Detect which cell encompasses the target text, then output its [x, y] center coordinate. 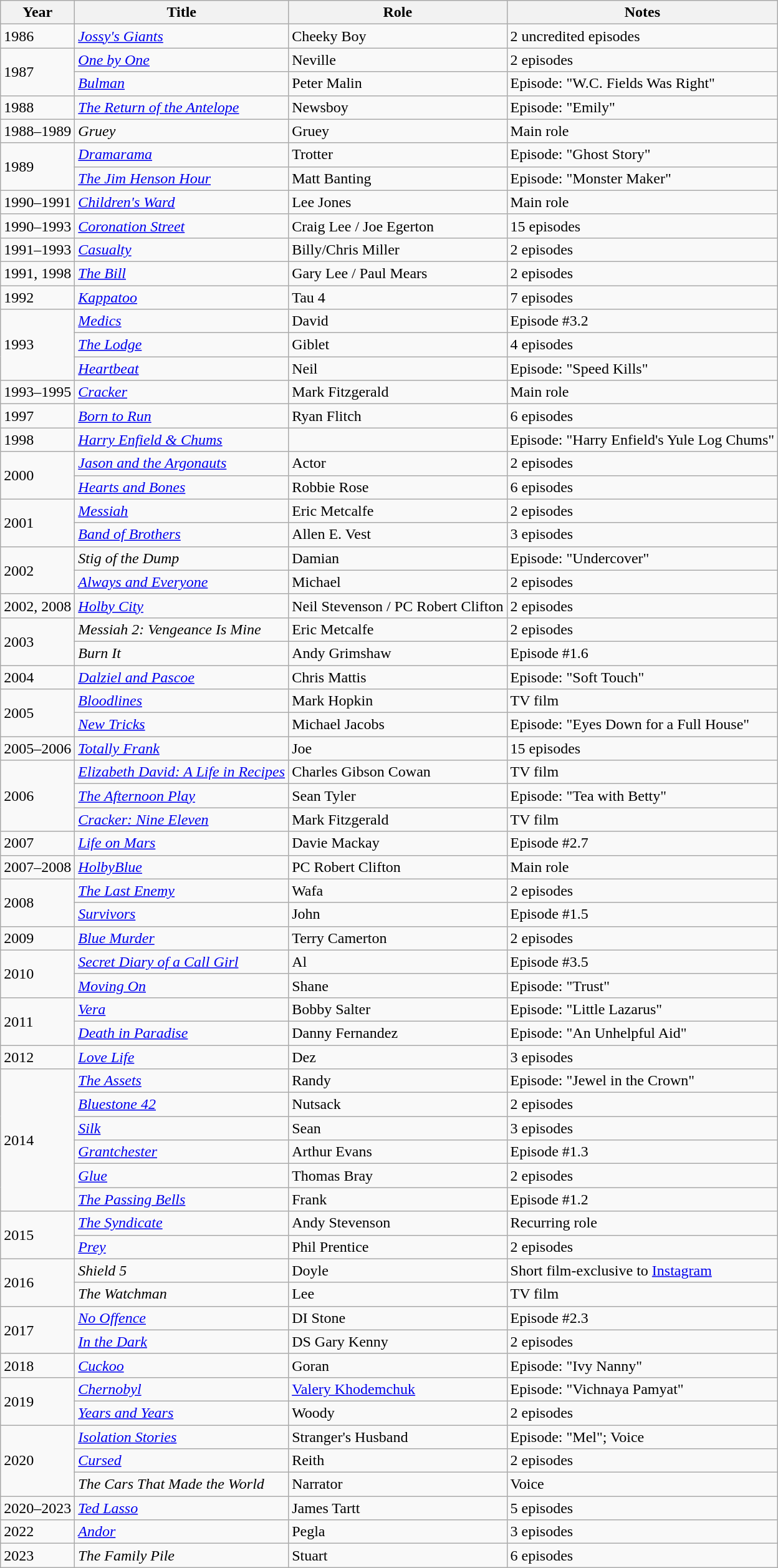
Matt Banting [398, 178]
Davie Mackay [398, 843]
No Offence [182, 1318]
Burn It [182, 653]
Episode #1.6 [642, 653]
Danny Fernandez [398, 1033]
2014 [37, 1140]
7 episodes [642, 298]
Casualty [182, 249]
Role [398, 12]
Andy Grimshaw [398, 653]
Charles Gibson Cowan [398, 772]
Michael Jacobs [398, 725]
Jason and the Argonauts [182, 463]
Shane [398, 985]
Jossy's Giants [182, 36]
Heartbeat [182, 369]
Episode #3.2 [642, 321]
Dez [398, 1057]
Hearts and Bones [182, 487]
Ryan Flitch [398, 416]
Secret Diary of a Call Girl [182, 962]
2002 [37, 570]
2011 [37, 1021]
2007–2008 [37, 867]
Episode: "Eyes Down for a Full House" [642, 725]
2016 [37, 1282]
DS Gary Kenny [398, 1342]
Episode: "Mel"; Voice [642, 1436]
Glue [182, 1176]
Episode: "Ghost Story" [642, 155]
Arthur Evans [398, 1152]
Bulman [182, 84]
Children's Ward [182, 202]
Episode: "Trust" [642, 985]
1993 [37, 345]
Damian [398, 558]
Shield 5 [182, 1270]
PC Robert Clifton [398, 867]
2019 [37, 1401]
Episode: "W.C. Fields Was Right" [642, 84]
Episode #3.5 [642, 962]
Mark Hopkin [398, 701]
The Passing Bells [182, 1199]
1989 [37, 167]
The Syndicate [182, 1223]
2010 [37, 974]
Cheeky Boy [398, 36]
Dramarama [182, 155]
HolbyBlue [182, 867]
2001 [37, 523]
2007 [37, 843]
Terry Camerton [398, 938]
The Return of the Antelope [182, 107]
Episode: "Little Lazarus" [642, 1009]
2015 [37, 1235]
Death in Paradise [182, 1033]
Moving On [182, 985]
1993–1995 [37, 392]
Totally Frank [182, 748]
1992 [37, 298]
4 episodes [642, 345]
Episode: "An Unhelpful Aid" [642, 1033]
Episode #1.5 [642, 914]
1990–1991 [37, 202]
Band of Brothers [182, 535]
1988 [37, 107]
Episode: "Monster Maker" [642, 178]
Cracker: Nine Eleven [182, 820]
Survivors [182, 914]
Trotter [398, 155]
Short film-exclusive to Instagram [642, 1270]
Peter Malin [398, 84]
2000 [37, 475]
2018 [37, 1365]
The Assets [182, 1081]
Episode: "Vichnaya Pamyat" [642, 1389]
Kappatoo [182, 298]
2006 [37, 796]
Vera [182, 1009]
Messiah [182, 511]
Andy Stevenson [398, 1223]
2022 [37, 1532]
Harry Enfield & Chums [182, 440]
Narrator [398, 1484]
2004 [37, 677]
Goran [398, 1365]
The Jim Henson Hour [182, 178]
Stranger's Husband [398, 1436]
2009 [37, 938]
2008 [37, 903]
James Tartt [398, 1508]
1990–1993 [37, 226]
Ted Lasso [182, 1508]
Robbie Rose [398, 487]
Years and Years [182, 1413]
Messiah 2: Vengeance Is Mine [182, 629]
Neil Stevenson / PC Robert Clifton [398, 606]
2020 [37, 1460]
Frank [398, 1199]
Allen E. Vest [398, 535]
Episode #1.2 [642, 1199]
Prey [182, 1247]
Nutsack [398, 1105]
Episode: "Undercover" [642, 558]
1991–1993 [37, 249]
The Family Pile [182, 1556]
Neville [398, 60]
Born to Run [182, 416]
John [398, 914]
Sean Tyler [398, 796]
Dalziel and Pascoe [182, 677]
Tau 4 [398, 298]
1988–1989 [37, 131]
Grantchester [182, 1152]
Bobby Salter [398, 1009]
Al [398, 962]
2012 [37, 1057]
Sean [398, 1128]
Medics [182, 321]
Episode #2.3 [642, 1318]
Woody [398, 1413]
Bloodlines [182, 701]
Always and Everyone [182, 582]
Silk [182, 1128]
Voice [642, 1484]
Doyle [398, 1270]
Love Life [182, 1057]
2002, 2008 [37, 606]
1991, 1998 [37, 273]
Gary Lee / Paul Mears [398, 273]
Neil [398, 369]
1986 [37, 36]
Episode #2.7 [642, 843]
Michael [398, 582]
Notes [642, 12]
Title [182, 12]
Episode: "Harry Enfield's Yule Log Chums" [642, 440]
In the Dark [182, 1342]
Cuckoo [182, 1365]
Episode: "Emily" [642, 107]
2020–2023 [37, 1508]
Craig Lee / Joe Egerton [398, 226]
Valery Khodemchuk [398, 1389]
Thomas Bray [398, 1176]
Isolation Stories [182, 1436]
Year [37, 12]
The Watchman [182, 1294]
The Afternoon Play [182, 796]
New Tricks [182, 725]
Wafa [398, 891]
Cracker [182, 392]
Episode: "Jewel in the Crown" [642, 1081]
Recurring role [642, 1223]
Episode #1.3 [642, 1152]
1997 [37, 416]
1987 [37, 72]
Lee Jones [398, 202]
Phil Prentice [398, 1247]
Actor [398, 463]
1998 [37, 440]
Chernobyl [182, 1389]
The Last Enemy [182, 891]
Stuart [398, 1556]
5 episodes [642, 1508]
Stig of the Dump [182, 558]
2023 [37, 1556]
Life on Mars [182, 843]
2003 [37, 641]
2017 [37, 1330]
Newsboy [398, 107]
2 uncredited episodes [642, 36]
David [398, 321]
Giblet [398, 345]
The Lodge [182, 345]
Holby City [182, 606]
The Bill [182, 273]
One by One [182, 60]
Andor [182, 1532]
Bluestone 42 [182, 1105]
Episode: "Tea with Betty" [642, 796]
Coronation Street [182, 226]
Elizabeth David: A Life in Recipes [182, 772]
Episode: "Soft Touch" [642, 677]
Chris Mattis [398, 677]
Episode: "Ivy Nanny" [642, 1365]
Blue Murder [182, 938]
Randy [398, 1081]
Reith [398, 1461]
The Cars That Made the World [182, 1484]
Cursed [182, 1461]
Lee [398, 1294]
Billy/Chris Miller [398, 249]
Episode: "Speed Kills" [642, 369]
Pegla [398, 1532]
2005–2006 [37, 748]
DI Stone [398, 1318]
2005 [37, 713]
Joe [398, 748]
